From the cell containing the given text, extract its center point as (X, Y) coordinate. 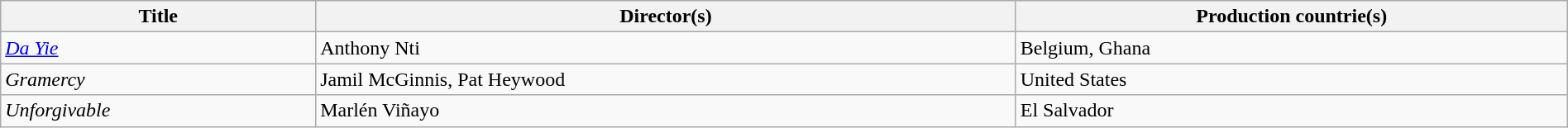
Jamil McGinnis, Pat Heywood (667, 79)
Gramercy (159, 79)
Production countrie(s) (1292, 17)
Title (159, 17)
El Salvador (1292, 111)
Anthony Nti (667, 48)
Marlén Viñayo (667, 111)
Belgium, Ghana (1292, 48)
United States (1292, 79)
Da Yie (159, 48)
Unforgivable (159, 111)
Director(s) (667, 17)
